Find where the given text appears and provide that cell's center as (x, y) coordinate. 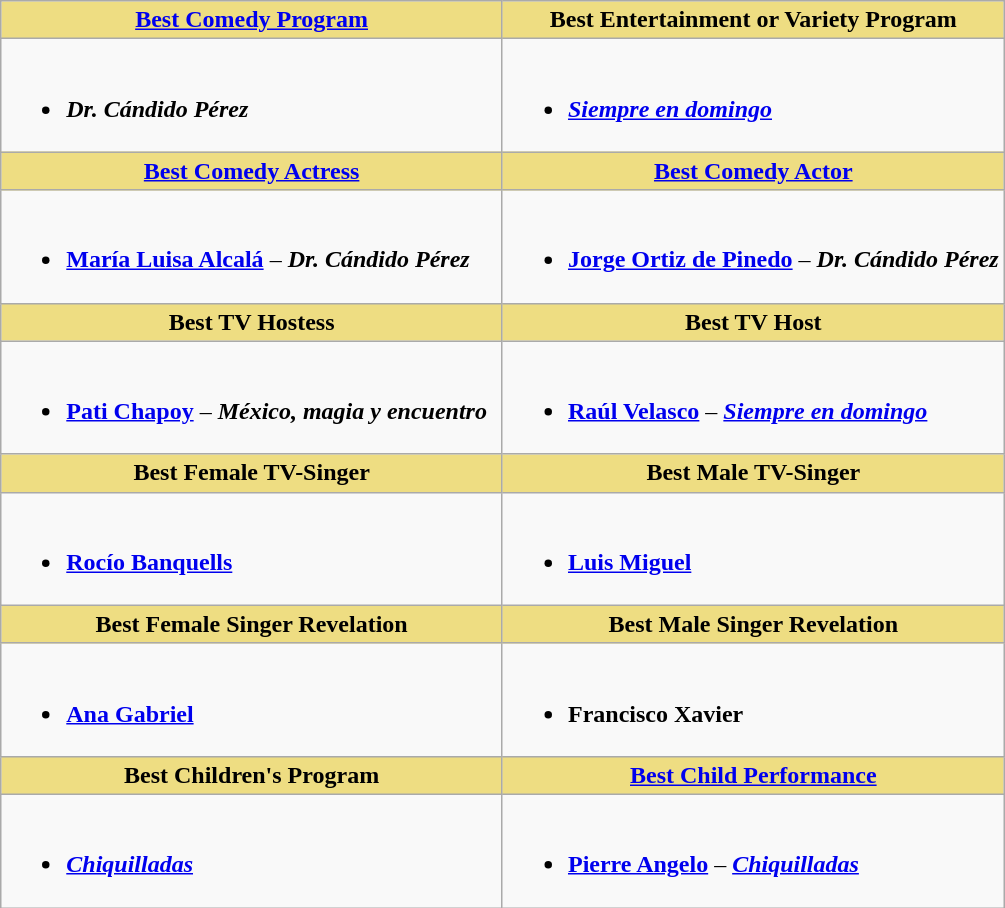
Best Male Singer Revelation (753, 624)
María Luisa Alcalá – Dr. Cándido Pérez (252, 246)
Chiquilladas (252, 850)
Best Female TV-Singer (252, 473)
Luis Miguel (753, 548)
Best Child Performance (753, 775)
Best Children's Program (252, 775)
Pati Chapoy – México, magia y encuentro (252, 398)
Best Comedy Actor (753, 171)
Siempre en domingo (753, 96)
Best Male TV-Singer (753, 473)
Rocío Banquells (252, 548)
Best Comedy Program (252, 20)
Best TV Host (753, 322)
Best Entertainment or Variety Program (753, 20)
Francisco Xavier (753, 700)
Best Female Singer Revelation (252, 624)
Ana Gabriel (252, 700)
Best TV Hostess (252, 322)
Raúl Velasco – Siempre en domingo (753, 398)
Jorge Ortiz de Pinedo – Dr. Cándido Pérez (753, 246)
Best Comedy Actress (252, 171)
Pierre Angelo – Chiquilladas (753, 850)
Dr. Cándido Pérez (252, 96)
